Extract the [X, Y] coordinate from the center of the cell holding the provided text.  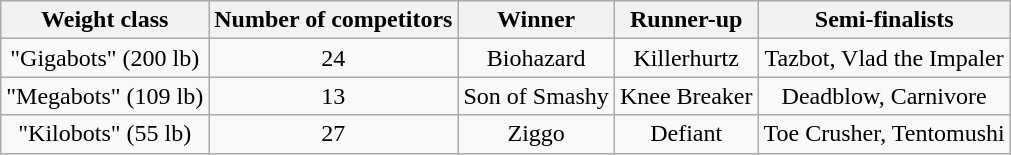
Deadblow, Carnivore [884, 96]
"Megabots" (109 lb) [105, 96]
Toe Crusher, Tentomushi [884, 134]
Biohazard [536, 58]
24 [334, 58]
"Gigabots" (200 lb) [105, 58]
Knee Breaker [686, 96]
27 [334, 134]
Ziggo [536, 134]
Killerhurtz [686, 58]
Defiant [686, 134]
Runner-up [686, 20]
Winner [536, 20]
Tazbot, Vlad the Impaler [884, 58]
"Kilobots" (55 lb) [105, 134]
Son of Smashy [536, 96]
Number of competitors [334, 20]
Semi-finalists [884, 20]
Weight class [105, 20]
13 [334, 96]
